Locate the cell with the specified text and output its (x, y) center coordinate. 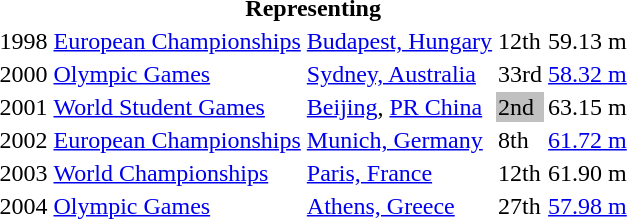
Paris, France (399, 173)
Sydney, Australia (399, 74)
2nd (520, 107)
World Championships (177, 173)
8th (520, 140)
Olympic Games (177, 74)
Budapest, Hungary (399, 41)
33rd (520, 74)
World Student Games (177, 107)
Beijing, PR China (399, 107)
Munich, Germany (399, 140)
